Identify which cell holds the provided text, then report its [x, y] central coordinate. 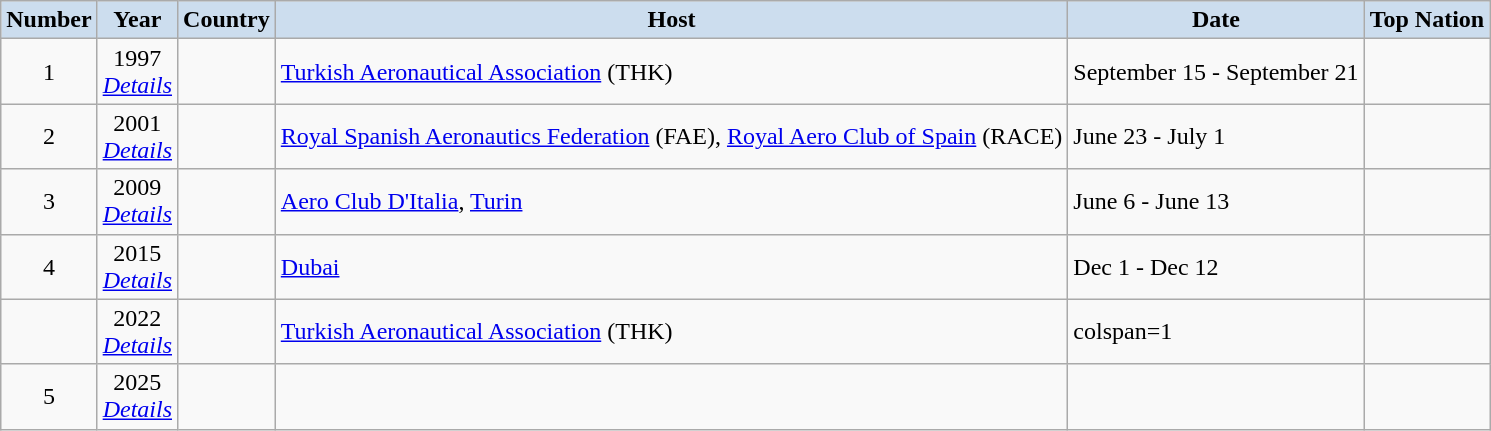
Royal Spanish Aeronautics Federation (FAE), Royal Aero Club of Spain (RACE) [672, 136]
Host [672, 20]
2 [49, 136]
June 23 - July 1 [1216, 136]
4 [49, 266]
Year [137, 20]
2009Details [137, 202]
Aero Club D'Italia, Turin [672, 202]
colspan=1 [1216, 332]
1997Details [137, 72]
1 [49, 72]
Country [227, 20]
Number [49, 20]
Dec 1 - Dec 12 [1216, 266]
2022Details [137, 332]
June 6 - June 13 [1216, 202]
2025Details [137, 396]
Date [1216, 20]
2001Details [137, 136]
September 15 - September 21 [1216, 72]
2015Details [137, 266]
Top Nation [1427, 20]
3 [49, 202]
5 [49, 396]
Dubai [672, 266]
